Output the (x, y) coordinate of the center of the cell containing the given text.  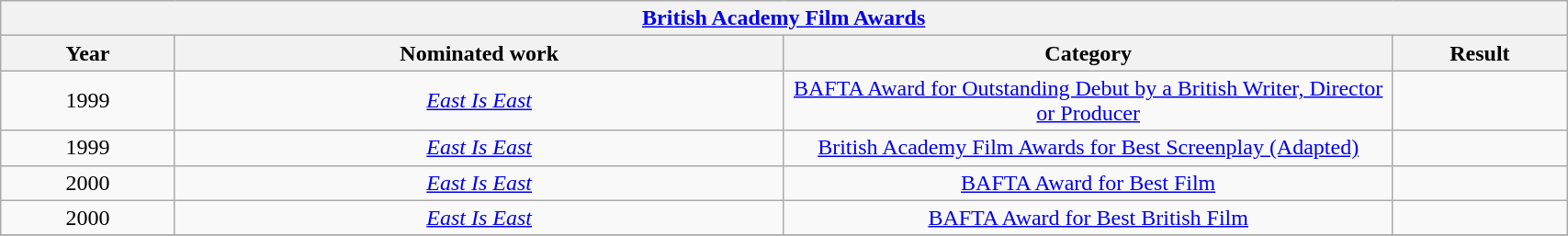
Result (1479, 53)
British Academy Film Awards (784, 18)
Category (1088, 53)
BAFTA Award for Best Film (1088, 183)
Year (88, 53)
BAFTA Award for Outstanding Debut by a British Writer, Director or Producer (1088, 101)
Nominated work (479, 53)
British Academy Film Awards for Best Screenplay (Adapted) (1088, 148)
BAFTA Award for Best British Film (1088, 218)
